Provide the (x, y) coordinate of the cell's center where the given text is located.  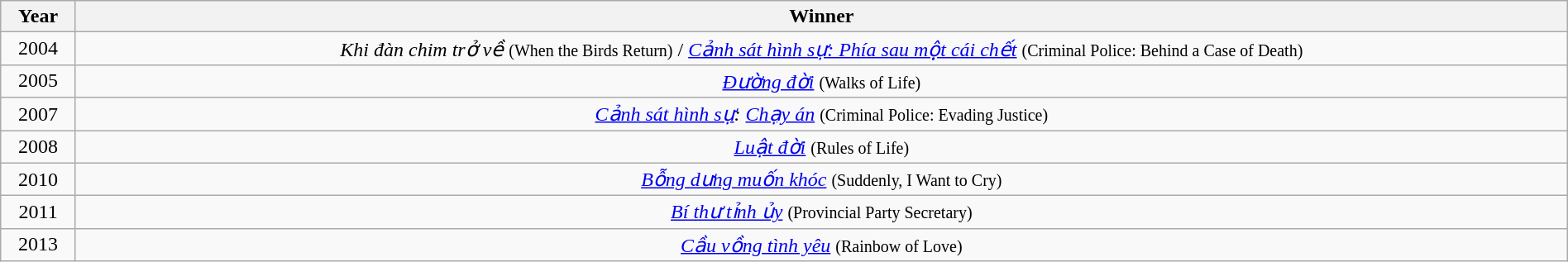
Luật đời (Rules of Life) (821, 147)
2007 (38, 114)
2008 (38, 147)
Cầu vồng tình yêu (Rainbow of Love) (821, 245)
Bí thư tỉnh ủy (Provincial Party Secretary) (821, 212)
2010 (38, 179)
2013 (38, 245)
Winner (821, 17)
2005 (38, 81)
Year (38, 17)
Cảnh sát hình sự: Chạy án (Criminal Police: Evading Justice) (821, 114)
Khi đàn chim trở về (When the Birds Return) / Cảnh sát hình sự: Phía sau một cái chết (Criminal Police: Behind a Case of Death) (821, 49)
Đường đời (Walks of Life) (821, 81)
Bỗng dưng muốn khóc (Suddenly, I Want to Cry) (821, 179)
2011 (38, 212)
2004 (38, 49)
